Provide the [X, Y] coordinate of the cell's center where the given text is located.  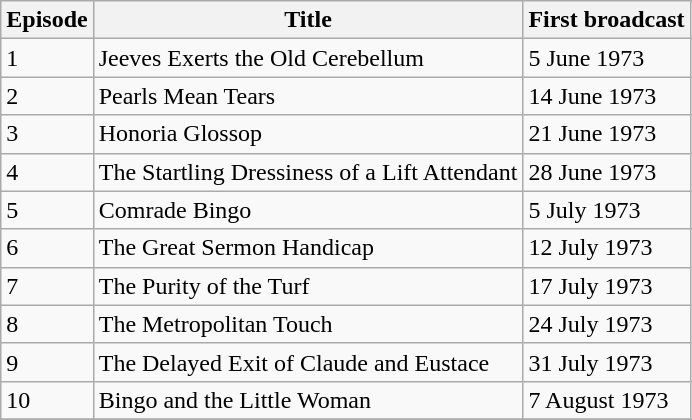
8 [47, 324]
9 [47, 362]
28 June 1973 [606, 172]
The Metropolitan Touch [308, 324]
5 June 1973 [606, 58]
6 [47, 248]
24 July 1973 [606, 324]
First broadcast [606, 20]
The Startling Dressiness of a Lift Attendant [308, 172]
The Great Sermon Handicap [308, 248]
7 August 1973 [606, 400]
14 June 1973 [606, 96]
Title [308, 20]
2 [47, 96]
Jeeves Exerts the Old Cerebellum [308, 58]
Episode [47, 20]
Comrade Bingo [308, 210]
The Purity of the Turf [308, 286]
Honoria Glossop [308, 134]
17 July 1973 [606, 286]
Pearls Mean Tears [308, 96]
The Delayed Exit of Claude and Eustace [308, 362]
7 [47, 286]
5 [47, 210]
Bingo and the Little Woman [308, 400]
31 July 1973 [606, 362]
3 [47, 134]
1 [47, 58]
10 [47, 400]
5 July 1973 [606, 210]
4 [47, 172]
12 July 1973 [606, 248]
21 June 1973 [606, 134]
